Determine the (x, y) coordinate at the center of the cell enclosing the given text.  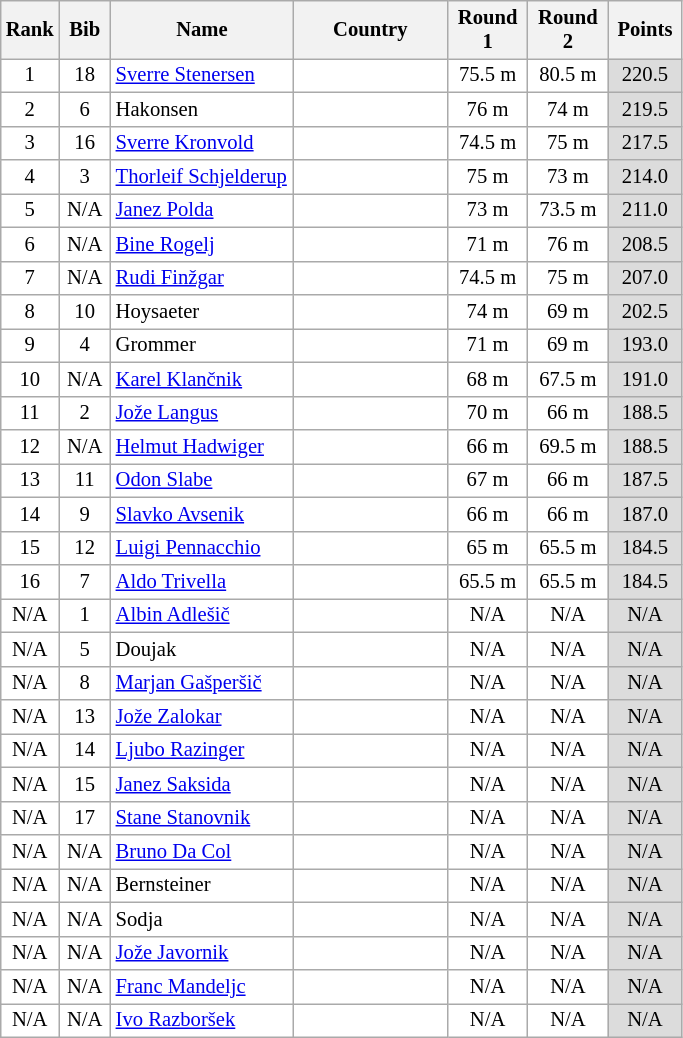
73.5 m (568, 210)
191.0 (645, 379)
211.0 (645, 210)
Ljubo Razinger (202, 750)
Sodja (202, 919)
Helmut Hadwiger (202, 447)
67 m (487, 480)
Luigi Pennacchio (202, 548)
Rank (30, 29)
70 m (487, 413)
Aldo Trivella (202, 581)
Jože Zalokar (202, 717)
Bruno Da Col (202, 851)
Points (645, 29)
Hakonsen (202, 109)
220.5 (645, 75)
Marjan Gašperšič (202, 683)
Thorleif Schjelderup (202, 177)
Stane Stanovnik (202, 818)
18 (85, 75)
Round 1 (487, 29)
75.5 m (487, 75)
Bine Rogelj (202, 244)
Hoysaeter (202, 311)
Janez Saksida (202, 784)
187.5 (645, 480)
Sverre Stenersen (202, 75)
Odon Slabe (202, 480)
Ivo Razboršek (202, 1020)
214.0 (645, 177)
Country (370, 29)
193.0 (645, 345)
Jože Javornik (202, 953)
Jože Langus (202, 413)
187.0 (645, 514)
Karel Klančnik (202, 379)
Sverre Kronvold (202, 143)
219.5 (645, 109)
68 m (487, 379)
Rudi Finžgar (202, 278)
Bib (85, 29)
67.5 m (568, 379)
80.5 m (568, 75)
Name (202, 29)
Janez Polda (202, 210)
208.5 (645, 244)
Doujak (202, 649)
69.5 m (568, 447)
Slavko Avsenik (202, 514)
65 m (487, 548)
Grommer (202, 345)
Franc Mandeljc (202, 987)
Round 2 (568, 29)
217.5 (645, 143)
17 (85, 818)
207.0 (645, 278)
Albin Adlešič (202, 615)
Bernsteiner (202, 885)
202.5 (645, 311)
